Output the (x, y) coordinate of the center of the cell containing the given text.  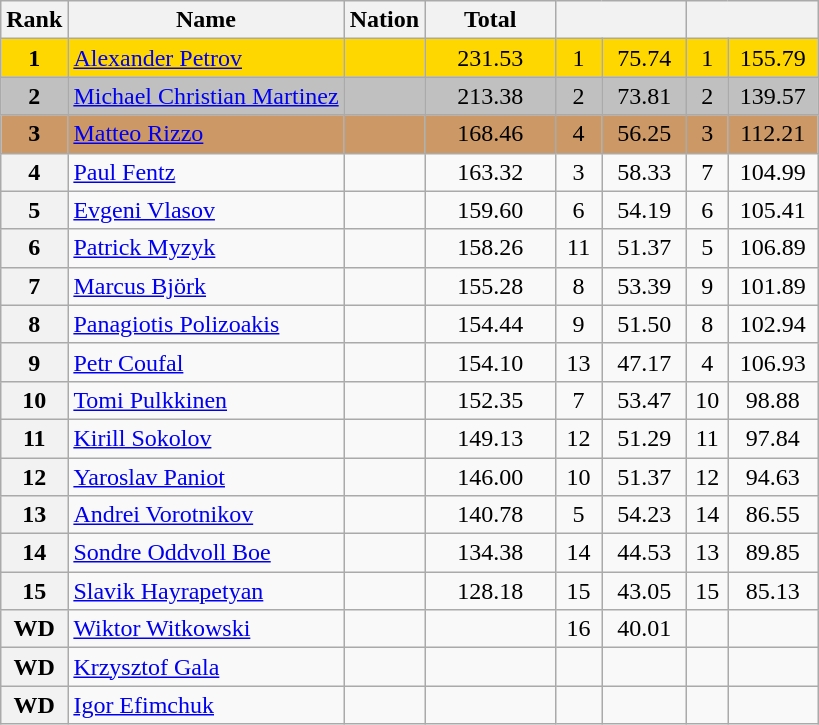
Tomi Pulkkinen (206, 400)
94.63 (773, 477)
51.29 (644, 438)
98.88 (773, 400)
Paul Fentz (206, 172)
102.94 (773, 324)
154.44 (490, 324)
213.38 (490, 96)
Krzysztof Gala (206, 667)
47.17 (644, 362)
Nation (384, 20)
Rank (34, 20)
75.74 (644, 58)
44.53 (644, 553)
53.39 (644, 286)
Evgeni Vlasov (206, 210)
Panagiotis Polizoakis (206, 324)
Matteo Rizzo (206, 134)
139.57 (773, 96)
Andrei Vorotnikov (206, 515)
54.19 (644, 210)
231.53 (490, 58)
Marcus Björk (206, 286)
Petr Coufal (206, 362)
Alexander Petrov (206, 58)
16 (579, 629)
163.32 (490, 172)
106.89 (773, 248)
58.33 (644, 172)
158.26 (490, 248)
Michael Christian Martinez (206, 96)
89.85 (773, 553)
128.18 (490, 591)
Slavik Hayrapetyan (206, 591)
51.50 (644, 324)
43.05 (644, 591)
Name (206, 20)
Yaroslav Paniot (206, 477)
155.79 (773, 58)
168.46 (490, 134)
112.21 (773, 134)
86.55 (773, 515)
56.25 (644, 134)
140.78 (490, 515)
40.01 (644, 629)
Igor Efimchuk (206, 705)
104.99 (773, 172)
85.13 (773, 591)
97.84 (773, 438)
154.10 (490, 362)
105.41 (773, 210)
152.35 (490, 400)
Kirill Sokolov (206, 438)
106.93 (773, 362)
Total (490, 20)
155.28 (490, 286)
134.38 (490, 553)
159.60 (490, 210)
Patrick Myzyk (206, 248)
53.47 (644, 400)
Wiktor Witkowski (206, 629)
54.23 (644, 515)
Sondre Oddvoll Boe (206, 553)
101.89 (773, 286)
73.81 (644, 96)
146.00 (490, 477)
149.13 (490, 438)
